Return (X, Y) of the center of cell containing provided text 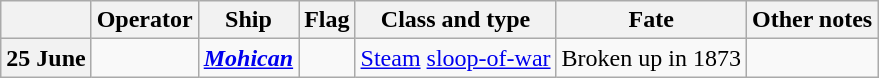
Other notes (812, 20)
Ship (248, 20)
25 June (46, 58)
Steam sloop-of-war (456, 58)
Flag (327, 20)
Broken up in 1873 (651, 58)
Class and type (456, 20)
Operator (144, 20)
Mohican (248, 58)
Fate (651, 20)
